From the cell containing the given text, extract its center point as (X, Y) coordinate. 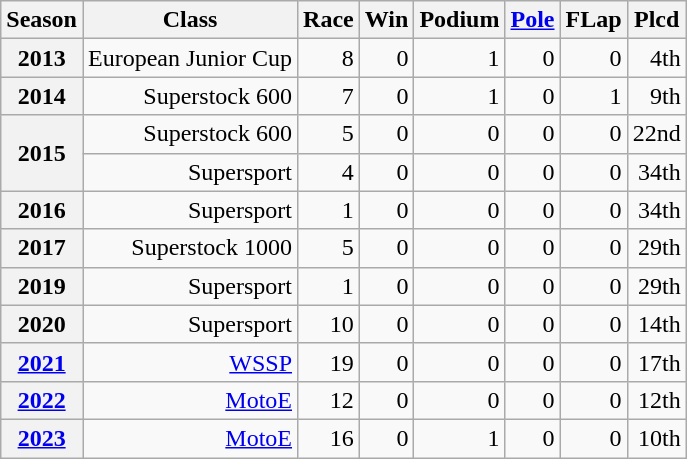
14th (656, 324)
WSSP (190, 362)
2020 (42, 324)
Superstock 1000 (190, 248)
2014 (42, 96)
4th (656, 58)
Race (329, 20)
2015 (42, 153)
Season (42, 20)
2019 (42, 286)
17th (656, 362)
Pole (532, 20)
2013 (42, 58)
European Junior Cup (190, 58)
Plcd (656, 20)
12 (329, 400)
10 (329, 324)
10th (656, 438)
2017 (42, 248)
12th (656, 400)
Class (190, 20)
9th (656, 96)
22nd (656, 134)
2023 (42, 438)
2022 (42, 400)
2016 (42, 210)
FLap (594, 20)
4 (329, 172)
7 (329, 96)
Podium (460, 20)
2021 (42, 362)
8 (329, 58)
19 (329, 362)
Win (386, 20)
16 (329, 438)
